Find where the given text appears and provide that cell's center as [x, y] coordinate. 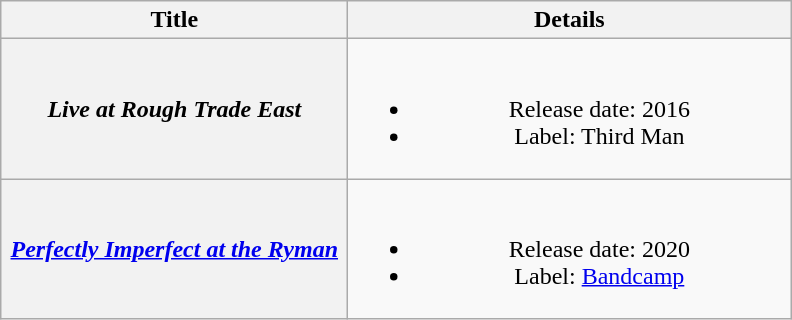
Details [570, 20]
Title [174, 20]
Perfectly Imperfect at the Ryman [174, 249]
Release date: 2020Label: Bandcamp [570, 249]
Release date: 2016Label: Third Man [570, 109]
Live at Rough Trade East [174, 109]
